Capture the cell that displays the provided text and extract its [x, y] central coordinate. 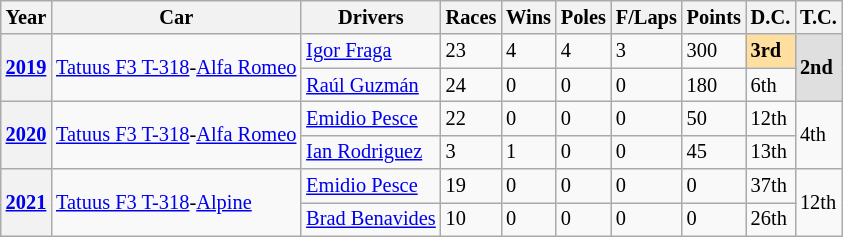
50 [714, 118]
10 [472, 219]
2nd [818, 68]
4th [818, 134]
23 [472, 51]
37th [770, 186]
Races [472, 17]
13th [770, 152]
F/Laps [646, 17]
2019 [26, 68]
26th [770, 219]
3rd [770, 51]
Car [176, 17]
19 [472, 186]
2020 [26, 134]
Ian Rodriguez [370, 152]
D.C. [770, 17]
300 [714, 51]
45 [714, 152]
180 [714, 85]
22 [472, 118]
Points [714, 17]
Poles [584, 17]
T.C. [818, 17]
Drivers [370, 17]
Tatuus F3 T-318-Alpine [176, 202]
1 [528, 152]
2021 [26, 202]
Year [26, 17]
Raúl Guzmán [370, 85]
Brad Benavides [370, 219]
Igor Fraga [370, 51]
6th [770, 85]
24 [472, 85]
Wins [528, 17]
